Identify which cell holds the provided text, then report its [X, Y] central coordinate. 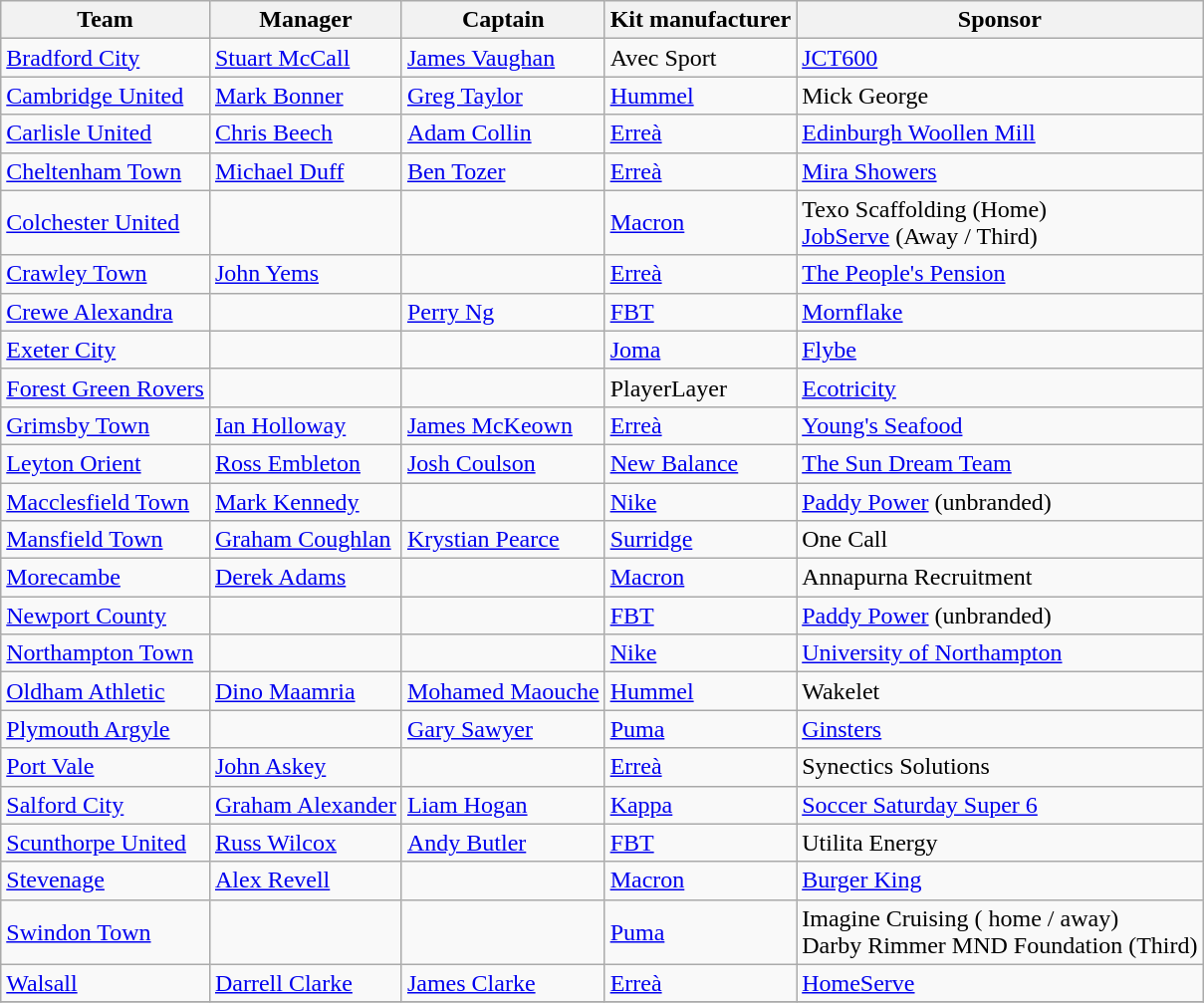
Northampton Town [106, 653]
The People's Pension [1000, 274]
Mornflake [1000, 312]
One Call [1000, 540]
PlayerLayer [701, 387]
Ben Tozer [503, 171]
Kappa [701, 805]
Annapurna Recruitment [1000, 578]
Josh Coulson [503, 463]
Mohamed Maouche [503, 691]
Liam Hogan [503, 805]
Exeter City [106, 350]
Graham Coughlan [305, 540]
Cheltenham Town [106, 171]
Colchester United [106, 223]
Port Vale [106, 767]
Chris Beech [305, 133]
Newport County [106, 616]
Edinburgh Woollen Mill [1000, 133]
Walsall [106, 983]
Texo Scaffolding (Home)JobServe (Away / Third) [1000, 223]
Surridge [701, 540]
Mansfield Town [106, 540]
Russ Wilcox [305, 843]
Adam Collin [503, 133]
Perry Ng [503, 312]
Captain [503, 20]
Derek Adams [305, 578]
Leyton Orient [106, 463]
Darrell Clarke [305, 983]
Mick George [1000, 96]
New Balance [701, 463]
James Vaughan [503, 58]
Mark Kennedy [305, 501]
JCT600 [1000, 58]
Crewe Alexandra [106, 312]
John Yems [305, 274]
Alex Revell [305, 880]
Morecambe [106, 578]
James McKeown [503, 425]
Joma [701, 350]
Swindon Town [106, 932]
Ross Embleton [305, 463]
University of Northampton [1000, 653]
Mira Showers [1000, 171]
Ginsters [1000, 729]
Imagine Cruising ( home / away)Darby Rimmer MND Foundation (Third) [1000, 932]
Salford City [106, 805]
Cambridge United [106, 96]
Ian Holloway [305, 425]
Dino Maamria [305, 691]
Young's Seafood [1000, 425]
Synectics Solutions [1000, 767]
Scunthorpe United [106, 843]
Ecotricity [1000, 387]
Stuart McCall [305, 58]
John Askey [305, 767]
Wakelet [1000, 691]
HomeServe [1000, 983]
Michael Duff [305, 171]
Plymouth Argyle [106, 729]
Soccer Saturday Super 6 [1000, 805]
Macclesfield Town [106, 501]
Avec Sport [701, 58]
Flybe [1000, 350]
Greg Taylor [503, 96]
Crawley Town [106, 274]
Burger King [1000, 880]
The Sun Dream Team [1000, 463]
Oldham Athletic [106, 691]
Team [106, 20]
Gary Sawyer [503, 729]
Bradford City [106, 58]
Utilita Energy [1000, 843]
Manager [305, 20]
Forest Green Rovers [106, 387]
Stevenage [106, 880]
Sponsor [1000, 20]
Carlisle United [106, 133]
Andy Butler [503, 843]
Kit manufacturer [701, 20]
Grimsby Town [106, 425]
Mark Bonner [305, 96]
Krystian Pearce [503, 540]
James Clarke [503, 983]
Graham Alexander [305, 805]
